Extract the (X, Y) coordinate from the center of the cell holding the provided text.  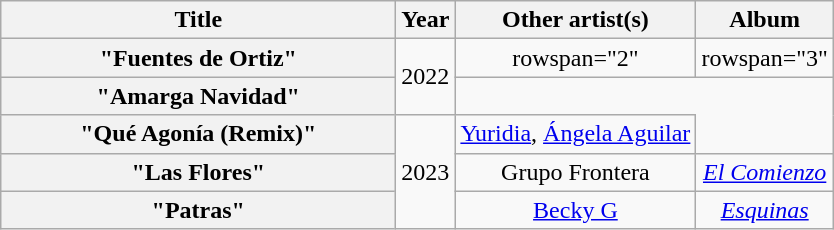
Yuridia, Ángela Aguilar (576, 134)
2023 (426, 172)
Year (426, 20)
Other artist(s) (576, 20)
rowspan="2" (576, 58)
"Qué Agonía (Remix)" (198, 134)
El Comienzo (765, 172)
Grupo Frontera (576, 172)
"Amarga Navidad" (198, 96)
Title (198, 20)
Esquinas (765, 210)
"Fuentes de Ortiz" (198, 58)
rowspan="3" (765, 58)
2022 (426, 77)
"Patras" (198, 210)
"Las Flores" (198, 172)
Album (765, 20)
Becky G (576, 210)
